Scan for the cell matching the given text and deliver its [X, Y] coordinate at center. 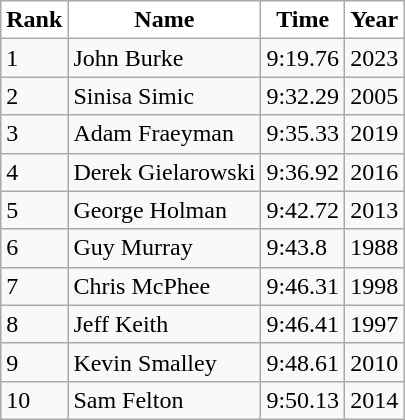
Chris McPhee [164, 286]
Year [374, 20]
John Burke [164, 58]
7 [34, 286]
2023 [374, 58]
9:32.29 [303, 96]
9:43.8 [303, 248]
Jeff Keith [164, 324]
9:50.13 [303, 400]
2016 [374, 172]
9:35.33 [303, 134]
2010 [374, 362]
9:42.72 [303, 210]
3 [34, 134]
Sam Felton [164, 400]
1 [34, 58]
Derek Gielarowski [164, 172]
1998 [374, 286]
Time [303, 20]
1997 [374, 324]
1988 [374, 248]
2013 [374, 210]
9:48.61 [303, 362]
2019 [374, 134]
9 [34, 362]
Kevin Smalley [164, 362]
George Holman [164, 210]
9:46.41 [303, 324]
2005 [374, 96]
Rank [34, 20]
Name [164, 20]
9:19.76 [303, 58]
9:36.92 [303, 172]
5 [34, 210]
10 [34, 400]
9:46.31 [303, 286]
Sinisa Simic [164, 96]
Guy Murray [164, 248]
2 [34, 96]
8 [34, 324]
6 [34, 248]
Adam Fraeyman [164, 134]
2014 [374, 400]
4 [34, 172]
